From the cell containing the given text, extract its center point as (x, y) coordinate. 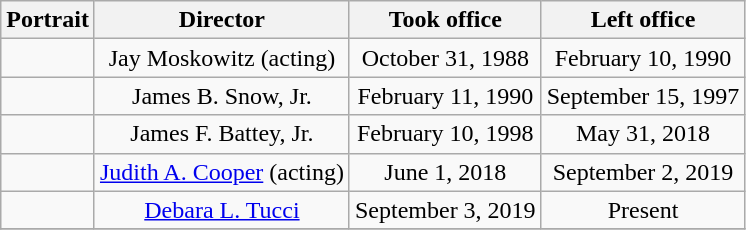
Director (222, 20)
Took office (445, 20)
September 15, 1997 (643, 96)
September 3, 2019 (445, 210)
Judith A. Cooper (acting) (222, 172)
June 1, 2018 (445, 172)
February 11, 1990 (445, 96)
James F. Battey, Jr. (222, 134)
September 2, 2019 (643, 172)
Debara L. Tucci (222, 210)
February 10, 1998 (445, 134)
Present (643, 210)
Jay Moskowitz (acting) (222, 58)
October 31, 1988 (445, 58)
May 31, 2018 (643, 134)
February 10, 1990 (643, 58)
Left office (643, 20)
Portrait (48, 20)
James B. Snow, Jr. (222, 96)
